For the text-containing cell, return its midpoint in [x, y] coordinate format. 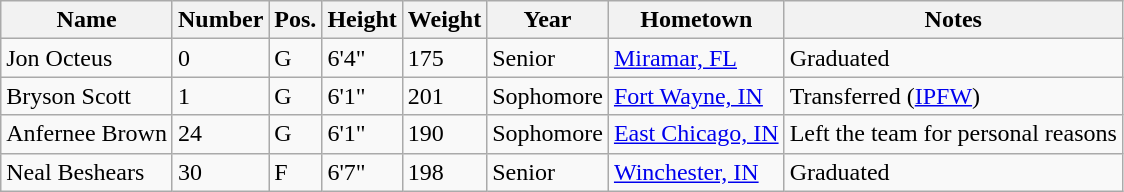
Anfernee Brown [87, 134]
198 [444, 172]
6'7" [362, 172]
Left the team for personal reasons [953, 134]
175 [444, 58]
6'4" [362, 58]
East Chicago, IN [696, 134]
Weight [444, 20]
Fort Wayne, IN [696, 96]
24 [220, 134]
201 [444, 96]
Jon Octeus [87, 58]
190 [444, 134]
Height [362, 20]
Hometown [696, 20]
30 [220, 172]
Pos. [296, 20]
Bryson Scott [87, 96]
Neal Beshears [87, 172]
Notes [953, 20]
0 [220, 58]
Year [548, 20]
Winchester, IN [696, 172]
Transferred (IPFW) [953, 96]
Miramar, FL [696, 58]
Number [220, 20]
Name [87, 20]
F [296, 172]
1 [220, 96]
